Pinpoint the cell where the given text exists, returning its [X, Y] midpoint coordinate. 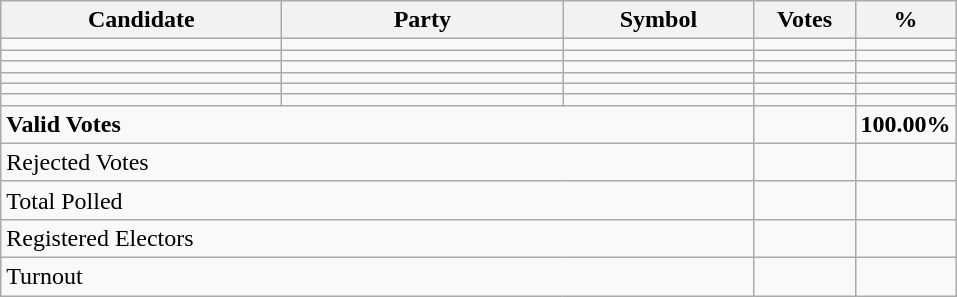
Party [422, 20]
Symbol [658, 20]
Registered Electors [378, 238]
Turnout [378, 276]
Valid Votes [378, 124]
100.00% [906, 124]
% [906, 20]
Candidate [142, 20]
Rejected Votes [378, 162]
Total Polled [378, 200]
Votes [804, 20]
